Search for the cell housing the specified text and yield its (x, y) center coordinate. 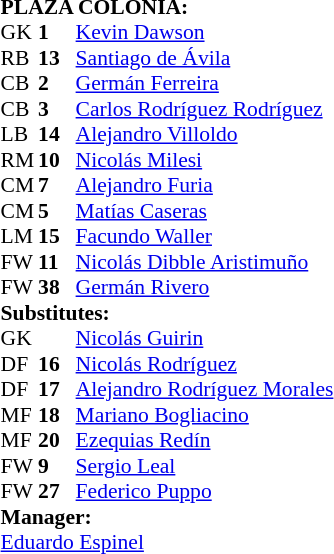
9 (57, 466)
LB (20, 135)
7 (57, 185)
Nicolás Guirin (205, 339)
Germán Rivero (205, 287)
16 (57, 364)
14 (57, 135)
17 (57, 389)
10 (57, 160)
11 (57, 262)
Nicolás Dibble Aristimuño (205, 262)
LM (20, 237)
Facundo Waller (205, 237)
RB (20, 58)
Ezequias Redín (205, 441)
Substitutes: (168, 313)
13 (57, 58)
Sergio Leal (205, 466)
Kevin Dawson (205, 33)
Nicolás Milesi (205, 160)
Manager: (168, 517)
2 (57, 83)
3 (57, 109)
5 (57, 211)
Alejandro Furia (205, 185)
1 (57, 33)
Germán Ferreira (205, 83)
15 (57, 237)
38 (57, 287)
RM (20, 160)
Matías Caseras (205, 211)
Santiago de Ávila (205, 58)
Federico Puppo (205, 491)
27 (57, 491)
Carlos Rodríguez Rodríguez (205, 109)
Alejandro Rodríguez Morales (205, 389)
Alejandro Villoldo (205, 135)
18 (57, 415)
Nicolás Rodríguez (205, 364)
20 (57, 441)
Mariano Bogliacino (205, 415)
